Locate the cell with the specified text and output its [x, y] center coordinate. 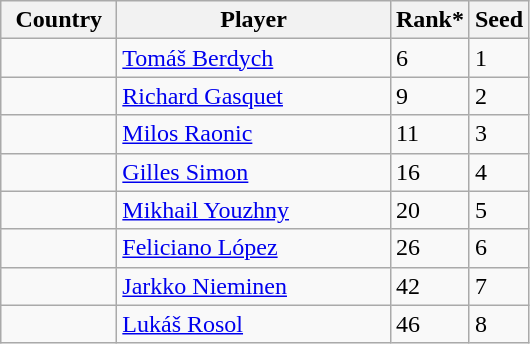
3 [498, 134]
2 [498, 96]
Richard Gasquet [254, 96]
11 [430, 134]
1 [498, 58]
Tomáš Berdych [254, 58]
16 [430, 172]
Jarkko Nieminen [254, 286]
Feliciano López [254, 248]
Player [254, 20]
9 [430, 96]
20 [430, 210]
Mikhail Youzhny [254, 210]
Gilles Simon [254, 172]
Lukáš Rosol [254, 324]
46 [430, 324]
Milos Raonic [254, 134]
4 [498, 172]
26 [430, 248]
42 [430, 286]
Seed [498, 20]
8 [498, 324]
Country [59, 20]
Rank* [430, 20]
5 [498, 210]
7 [498, 286]
